Output the [x, y] coordinate of the center of the cell containing the given text.  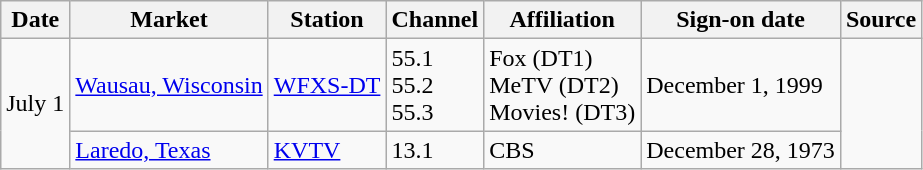
Source [880, 20]
WFXS-DT [327, 85]
Channel [435, 20]
Fox (DT1)MeTV (DT2)Movies! (DT3) [562, 85]
July 1 [36, 104]
55.155.255.3 [435, 85]
CBS [562, 150]
December 1, 1999 [741, 85]
Sign-on date [741, 20]
Date [36, 20]
Affiliation [562, 20]
December 28, 1973 [741, 150]
Station [327, 20]
Market [169, 20]
KVTV [327, 150]
13.1 [435, 150]
Wausau, Wisconsin [169, 85]
Laredo, Texas [169, 150]
